Provide the [x, y] coordinate of the cell's center where the given text is located.  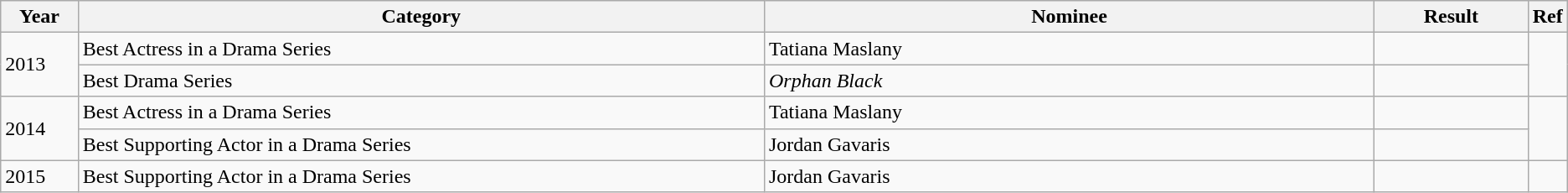
Nominee [1069, 17]
Ref [1548, 17]
Orphan Black [1069, 81]
Category [420, 17]
2015 [39, 176]
Year [39, 17]
2014 [39, 128]
2013 [39, 65]
Result [1452, 17]
Best Drama Series [420, 81]
